Scan for the cell matching the given text and deliver its [x, y] coordinate at center. 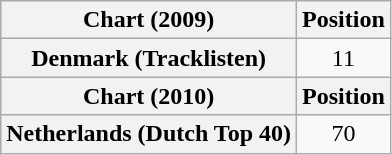
70 [344, 134]
11 [344, 58]
Chart (2010) [149, 96]
Netherlands (Dutch Top 40) [149, 134]
Chart (2009) [149, 20]
Denmark (Tracklisten) [149, 58]
